Locate the cell with the specified text and output its (x, y) center coordinate. 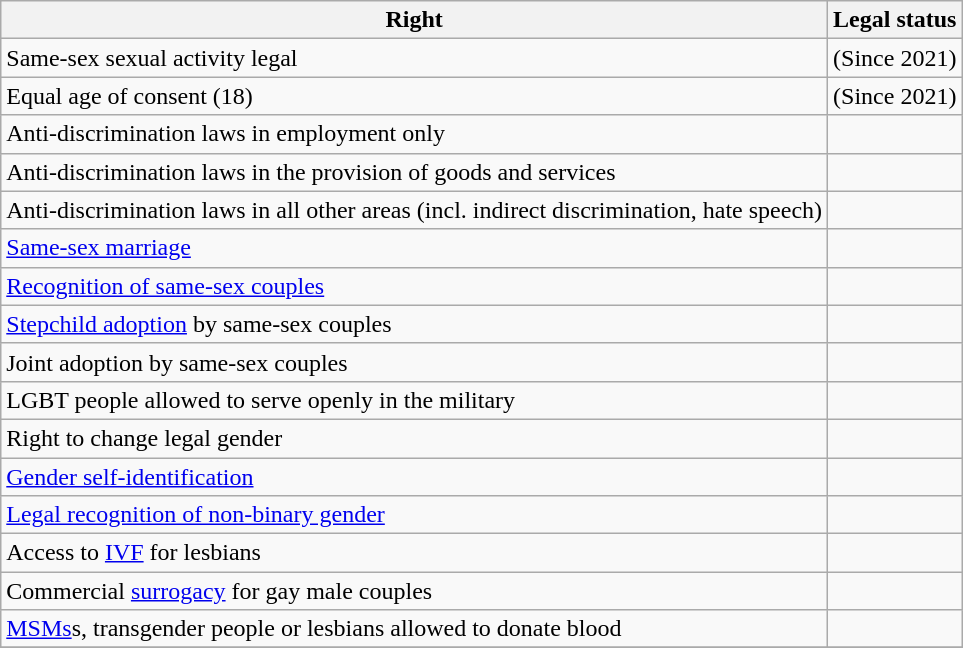
Same-sex sexual activity legal (414, 58)
Legal status (895, 20)
Same-sex marriage (414, 248)
LGBT people allowed to serve openly in the military (414, 400)
Right (414, 20)
Joint adoption by same-sex couples (414, 362)
Anti-discrimination laws in the provision of goods and services (414, 172)
Stepchild adoption by same-sex couples (414, 324)
Access to IVF for lesbians (414, 553)
Recognition of same-sex couples (414, 286)
Gender self-identification (414, 477)
Right to change legal gender (414, 438)
Equal age of consent (18) (414, 96)
Commercial surrogacy for gay male couples (414, 591)
Anti-discrimination laws in employment only (414, 134)
Anti-discrimination laws in all other areas (incl. indirect discrimination, hate speech) (414, 210)
Legal recognition of non-binary gender (414, 515)
MSMss, transgender people or lesbians allowed to donate blood (414, 629)
